Capture the cell that displays the provided text and extract its [x, y] central coordinate. 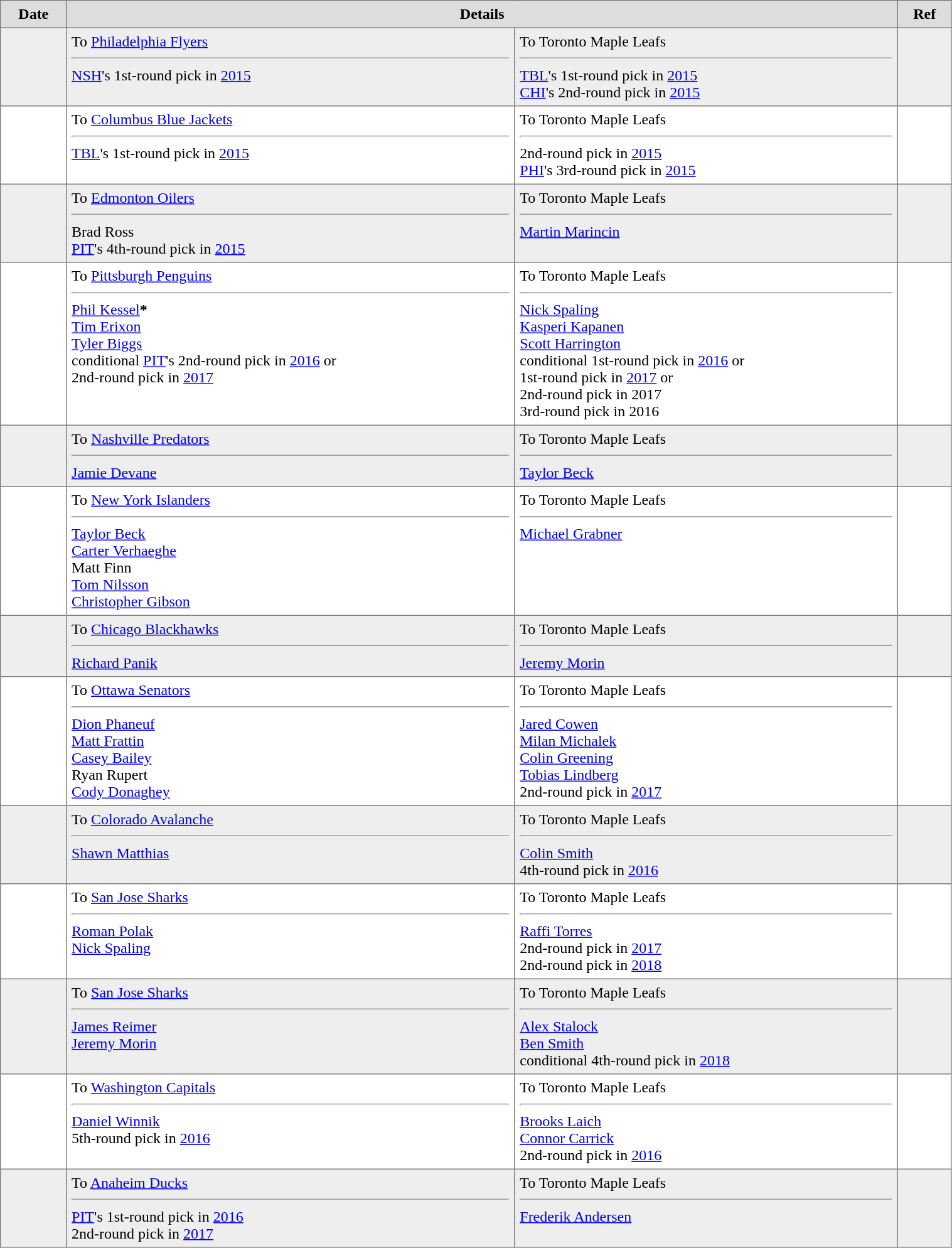
To Toronto Maple Leafs2nd-round pick in 2015PHI's 3rd-round pick in 2015 [706, 145]
To Colorado AvalancheShawn Matthias [291, 844]
To Pittsburgh PenguinsPhil Kessel* Tim Erixon Tyler Biggs conditional PIT's 2nd-round pick in 2016 or 2nd-round pick in 2017 [291, 344]
To Toronto Maple LeafsRaffi Torres2nd-round pick in 20172nd-round pick in 2018 [706, 932]
To Nashville PredatorsJamie Devane [291, 456]
To Toronto Maple LeafsTaylor Beck [706, 456]
To Toronto Maple LeafsTBL's 1st-round pick in 2015CHI's 2nd-round pick in 2015 [706, 67]
To Columbus Blue JacketsTBL's 1st-round pick in 2015 [291, 145]
To Toronto Maple LeafsMichael Grabner [706, 551]
To Toronto Maple LeafsBrooks LaichConnor Carrick2nd-round pick in 2016 [706, 1122]
To Toronto Maple LeafsColin Smith4th-round pick in 2016 [706, 844]
To Anaheim DucksPIT's 1st-round pick in 20162nd-round pick in 2017 [291, 1208]
To Toronto Maple LeafsAlex StalockBen Smithconditional 4th-round pick in 2018 [706, 1026]
To Edmonton OilersBrad RossPIT's 4th-round pick in 2015 [291, 223]
To San Jose SharksJames ReimerJeremy Morin [291, 1026]
To Washington CapitalsDaniel Winnik5th-round pick in 2016 [291, 1122]
To Chicago BlackhawksRichard Panik [291, 646]
To Toronto Maple LeafsMartin Marincin [706, 223]
To Toronto Maple LeafsJared CowenMilan MichalekColin GreeningTobias Lindberg2nd-round pick in 2017 [706, 741]
Details [482, 14]
Date [34, 14]
To Ottawa SenatorsDion PhaneufMatt FrattinCasey BaileyRyan RupertCody Donaghey [291, 741]
To San Jose SharksRoman PolakNick Spaling [291, 932]
To New York IslandersTaylor BeckCarter VerhaegheMatt FinnTom NilssonChristopher Gibson [291, 551]
To Toronto Maple LeafsJeremy Morin [706, 646]
To Philadelphia FlyersNSH's 1st-round pick in 2015 [291, 67]
Ref [924, 14]
To Toronto Maple LeafsFrederik Andersen [706, 1208]
